Determine the (X, Y) coordinate at the center of the cell enclosing the given text.  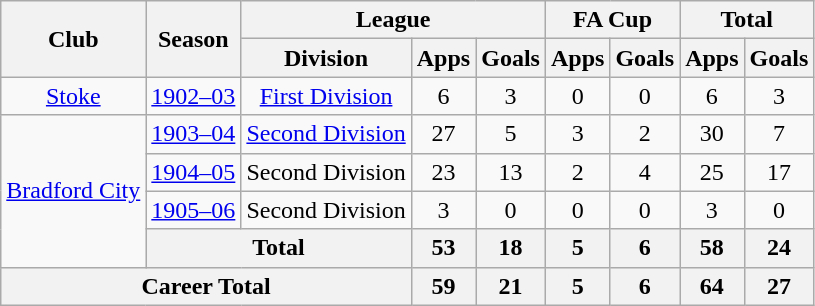
Division (326, 58)
Club (74, 39)
58 (712, 248)
Season (194, 39)
59 (443, 286)
1902–03 (194, 96)
17 (779, 172)
25 (712, 172)
30 (712, 134)
21 (511, 286)
First Division (326, 96)
1903–04 (194, 134)
1904–05 (194, 172)
7 (779, 134)
1905–06 (194, 210)
18 (511, 248)
Bradford City (74, 191)
64 (712, 286)
FA Cup (612, 20)
23 (443, 172)
League (394, 20)
4 (645, 172)
24 (779, 248)
Stoke (74, 96)
53 (443, 248)
Career Total (206, 286)
13 (511, 172)
